Find where the given text appears and provide that cell's center as (x, y) coordinate. 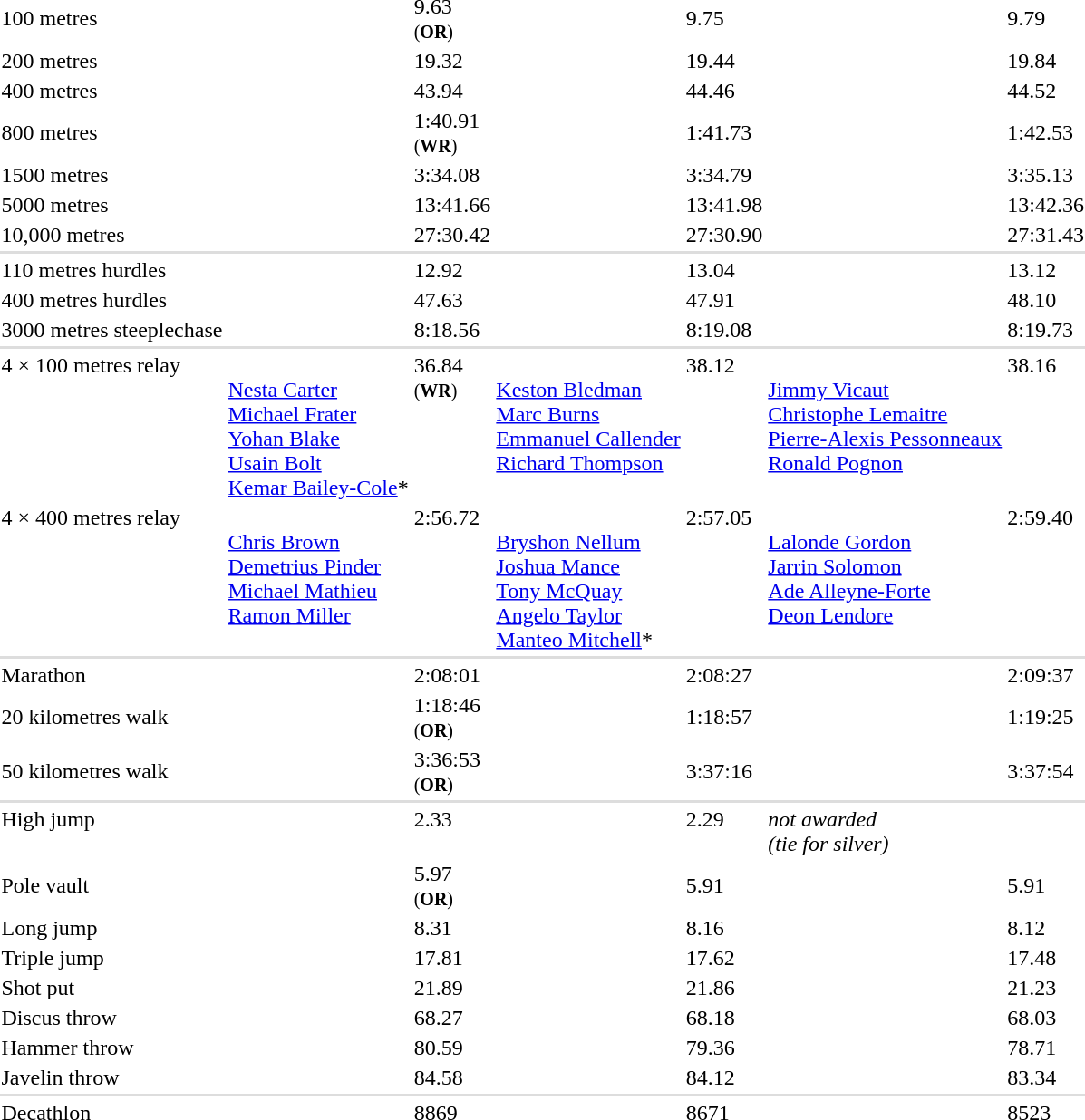
3000 metres steeplechase (112, 330)
8:19.08 (724, 330)
3:34.08 (452, 175)
17.62 (724, 958)
13:41.98 (724, 205)
3:34.79 (724, 175)
10,000 metres (112, 235)
400 metres (112, 91)
2:08:01 (452, 675)
Long jump (112, 928)
8:18.56 (452, 330)
13:41.66 (452, 205)
800 metres (112, 132)
Nesta Carter Michael Frater Yohan Blake Usain Bolt Kemar Bailey-Cole* (318, 426)
2.33 (452, 832)
Lalonde Gordon Jarrin Solomon Ade Alleyne-Forte Deon Lendore (885, 578)
19.44 (724, 61)
2.29 (724, 832)
Marathon (112, 675)
1:40.91 (WR) (452, 132)
Discus throw (112, 1018)
8.16 (724, 928)
200 metres (112, 61)
79.36 (724, 1048)
84.58 (452, 1077)
68.27 (452, 1018)
47.63 (452, 300)
44.46 (724, 91)
Bryshon Nellum Joshua Mance Tony McQuay Angelo Taylor Manteo Mitchell* (588, 578)
38.12 (724, 426)
47.91 (724, 300)
Pole vault (112, 886)
80.59 (452, 1048)
12.92 (452, 270)
21.89 (452, 988)
2:08:27 (724, 675)
84.12 (724, 1077)
8.31 (452, 928)
1:41.73 (724, 132)
68.18 (724, 1018)
43.94 (452, 91)
50 kilometres walk (112, 772)
400 metres hurdles (112, 300)
1500 metres (112, 175)
3:37:16 (724, 772)
1:18:57 (724, 718)
2:57.05 (724, 578)
1:18:46(OR) (452, 718)
5.91 (724, 886)
19.32 (452, 61)
4 × 400 metres relay (112, 578)
5000 metres (112, 205)
Hammer throw (112, 1048)
27:30.90 (724, 235)
110 metres hurdles (112, 270)
13.04 (724, 270)
Jimmy Vicaut Christophe Lemaitre Pierre-Alexis Pessonneaux Ronald Pognon (885, 426)
Shot put (112, 988)
21.86 (724, 988)
Keston Bledman Marc Burns Emmanuel Callender Richard Thompson (588, 426)
17.81 (452, 958)
Javelin throw (112, 1077)
27:30.42 (452, 235)
20 kilometres walk (112, 718)
High jump (112, 832)
3:36:53(OR) (452, 772)
4 × 100 metres relay (112, 426)
2:56.72 (452, 578)
Triple jump (112, 958)
5.97(OR) (452, 886)
Chris Brown Demetrius Pinder Michael Mathieu Ramon Miller (318, 578)
36.84 (WR) (452, 426)
